Return [x, y] of the center of cell containing provided text 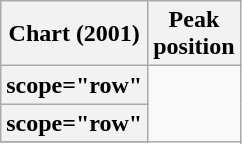
Peakposition [194, 34]
Chart (2001) [74, 34]
